From the cell containing the given text, extract its center point as [X, Y] coordinate. 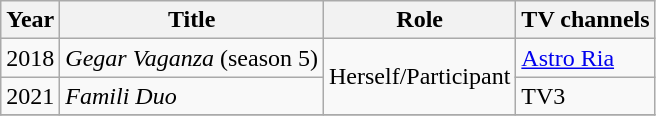
Famili Duo [192, 96]
Herself/Participant [420, 77]
Gegar Vaganza (season 5) [192, 58]
TV3 [586, 96]
TV channels [586, 20]
Year [30, 20]
2018 [30, 58]
2021 [30, 96]
Astro Ria [586, 58]
Role [420, 20]
Title [192, 20]
